Search for the cell housing the specified text and yield its (X, Y) center coordinate. 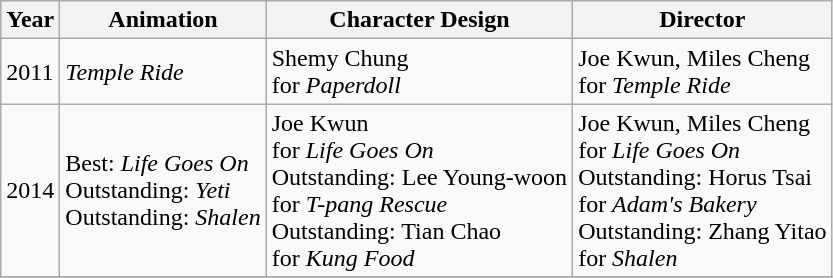
Temple Ride (163, 72)
Joe Kwun, Miles Cheng for Temple Ride (702, 72)
Character Design (419, 20)
Joe Kwun, Miles Cheng for Life Goes On Outstanding: Horus Tsai for Adam's Bakery Outstanding: Zhang Yitao for Shalen (702, 190)
Best: Life Goes On Outstanding: Yeti Outstanding: Shalen (163, 190)
Director (702, 20)
2014 (30, 190)
Animation (163, 20)
Year (30, 20)
Shemy Chung for Paperdoll (419, 72)
2011 (30, 72)
Joe Kwun for Life Goes On Outstanding: Lee Young-woon for T-pang Rescue Outstanding: Tian Chao for Kung Food (419, 190)
